Return the [x, y] coordinate for the center point of the cell that contains the specified text.  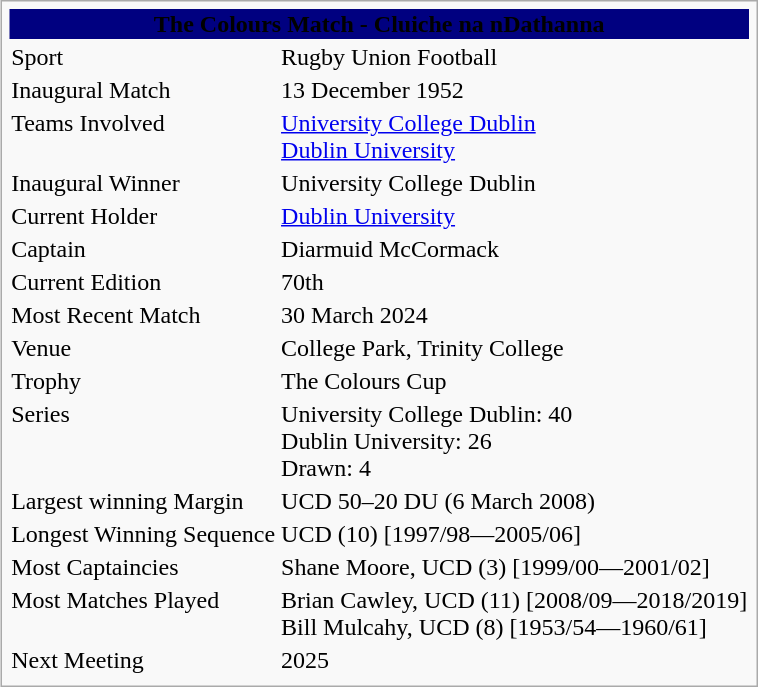
2025 [514, 660]
Diarmuid McCormack [514, 249]
30 March 2024 [514, 315]
Brian Cawley, UCD (11) [2008/09—2018/2019]Bill Mulcahy, UCD (8) [1953/54—1960/61] [514, 614]
UCD (10) [1997/98—2005/06] [514, 534]
College Park, Trinity College [514, 348]
13 December 1952 [514, 90]
Captain [144, 249]
Longest Winning Sequence [144, 534]
University College Dublin [514, 183]
Inaugural Winner [144, 183]
University College DublinDublin University [514, 136]
The Colours Cup [514, 381]
Venue [144, 348]
Most Captaincies [144, 567]
Next Meeting [144, 660]
Series [144, 441]
70th [514, 282]
Most Recent Match [144, 315]
Current Edition [144, 282]
Rugby Union Football [514, 57]
Inaugural Match [144, 90]
Largest winning Margin [144, 501]
The Colours Match - Cluiche na nDathanna [380, 24]
University College Dublin: 40Dublin University: 26Drawn: 4 [514, 441]
Shane Moore, UCD (3) [1999/00—2001/02] [514, 567]
Trophy [144, 381]
Dublin University [514, 216]
UCD 50–20 DU (6 March 2008) [514, 501]
Sport [144, 57]
Teams Involved [144, 136]
Most Matches Played [144, 614]
Current Holder [144, 216]
